Determine the (X, Y) coordinate at the center of the cell enclosing the given text.  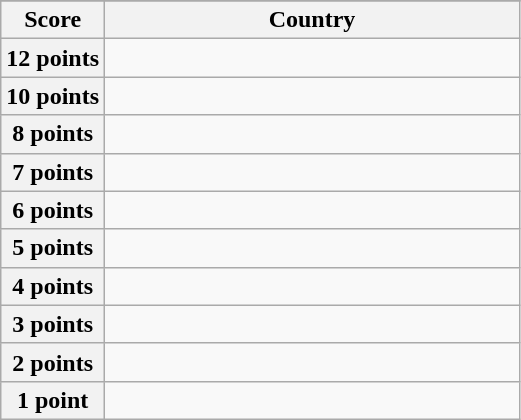
6 points (53, 210)
7 points (53, 172)
12 points (53, 58)
2 points (53, 362)
3 points (53, 324)
Score (53, 20)
4 points (53, 286)
1 point (53, 400)
8 points (53, 134)
10 points (53, 96)
5 points (53, 248)
Country (312, 20)
